Scan for the cell matching the given text and deliver its (x, y) coordinate at center. 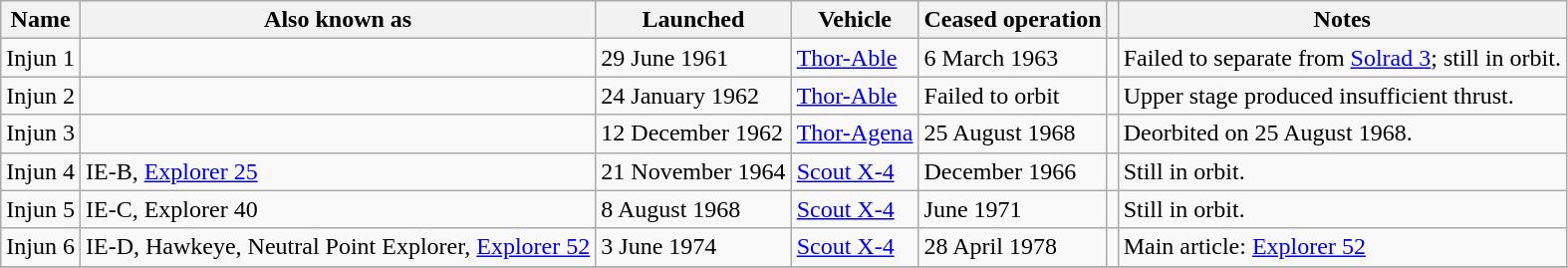
Injun 4 (41, 171)
21 November 1964 (693, 171)
IE-C, Explorer 40 (337, 209)
Ceased operation (1012, 20)
Upper stage produced insufficient thrust. (1342, 96)
IE-D, Hawkeye, Neutral Point Explorer, Explorer 52 (337, 247)
24 January 1962 (693, 96)
Launched (693, 20)
Main article: Explorer 52 (1342, 247)
Failed to orbit (1012, 96)
12 December 1962 (693, 134)
6 March 1963 (1012, 58)
June 1971 (1012, 209)
Injun 3 (41, 134)
3 June 1974 (693, 247)
Injun 1 (41, 58)
Vehicle (855, 20)
Injun 2 (41, 96)
Injun 5 (41, 209)
8 August 1968 (693, 209)
Injun 6 (41, 247)
December 1966 (1012, 171)
Name (41, 20)
Notes (1342, 20)
Failed to separate from Solrad 3; still in orbit. (1342, 58)
IE-B, Explorer 25 (337, 171)
Deorbited on 25 August 1968. (1342, 134)
Also known as (337, 20)
25 August 1968 (1012, 134)
29 June 1961 (693, 58)
Thor-Agena (855, 134)
28 April 1978 (1012, 247)
